Extract the [x, y] coordinate from the center of the cell holding the provided text.  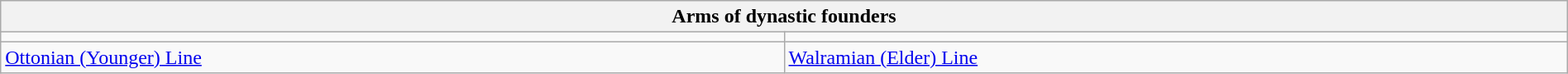
Walramian (Elder) Line [1176, 57]
Ottonian (Younger) Line [392, 57]
Arms of dynastic founders [784, 17]
